Identify which cell holds the provided text, then report its [x, y] central coordinate. 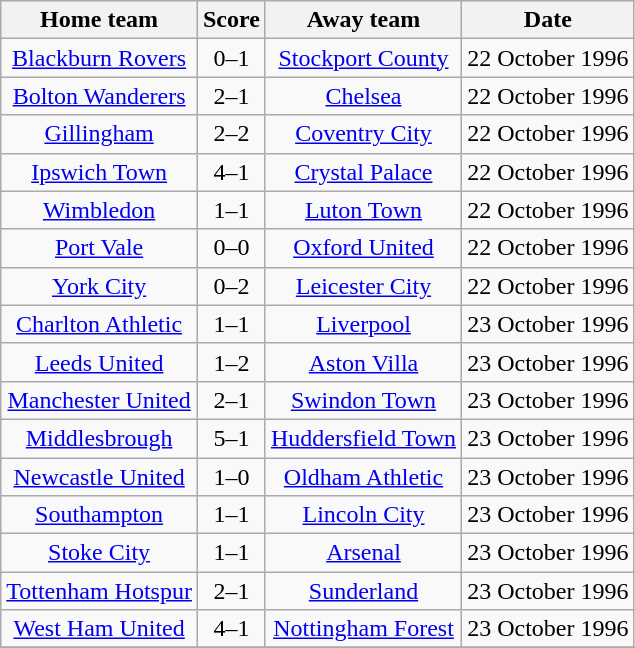
Liverpool [363, 324]
0–0 [231, 248]
Date [548, 20]
Leeds United [100, 362]
Crystal Palace [363, 172]
Away team [363, 20]
Stockport County [363, 58]
Middlesbrough [100, 438]
Charlton Athletic [100, 324]
Tottenham Hotspur [100, 591]
Newcastle United [100, 477]
Leicester City [363, 286]
Score [231, 20]
Manchester United [100, 400]
Huddersfield Town [363, 438]
Sunderland [363, 591]
York City [100, 286]
0–2 [231, 286]
Chelsea [363, 96]
Oldham Athletic [363, 477]
Nottingham Forest [363, 629]
2–2 [231, 134]
Stoke City [100, 553]
Swindon Town [363, 400]
Ipswich Town [100, 172]
Home team [100, 20]
Luton Town [363, 210]
Lincoln City [363, 515]
Aston Villa [363, 362]
5–1 [231, 438]
Arsenal [363, 553]
Oxford United [363, 248]
West Ham United [100, 629]
Blackburn Rovers [100, 58]
1–0 [231, 477]
0–1 [231, 58]
Bolton Wanderers [100, 96]
Southampton [100, 515]
Wimbledon [100, 210]
Port Vale [100, 248]
Gillingham [100, 134]
1–2 [231, 362]
Coventry City [363, 134]
